Capture the cell that displays the provided text and extract its (x, y) central coordinate. 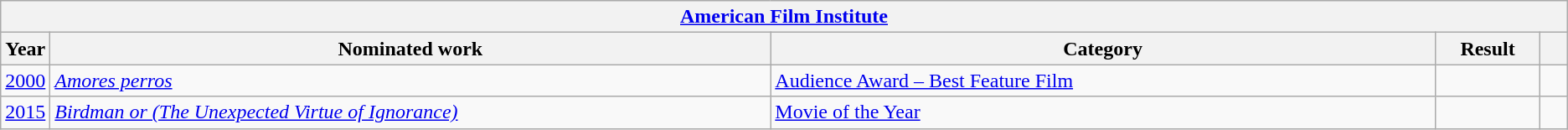
American Film Institute (784, 17)
Amores perros (410, 81)
Birdman or (The Unexpected Virtue of Ignorance) (410, 112)
Result (1488, 49)
2015 (25, 112)
Nominated work (410, 49)
Movie of the Year (1103, 112)
2000 (25, 81)
Audience Award – Best Feature Film (1103, 81)
Category (1103, 49)
Year (25, 49)
